Detect which cell encompasses the target text, then output its (x, y) center coordinate. 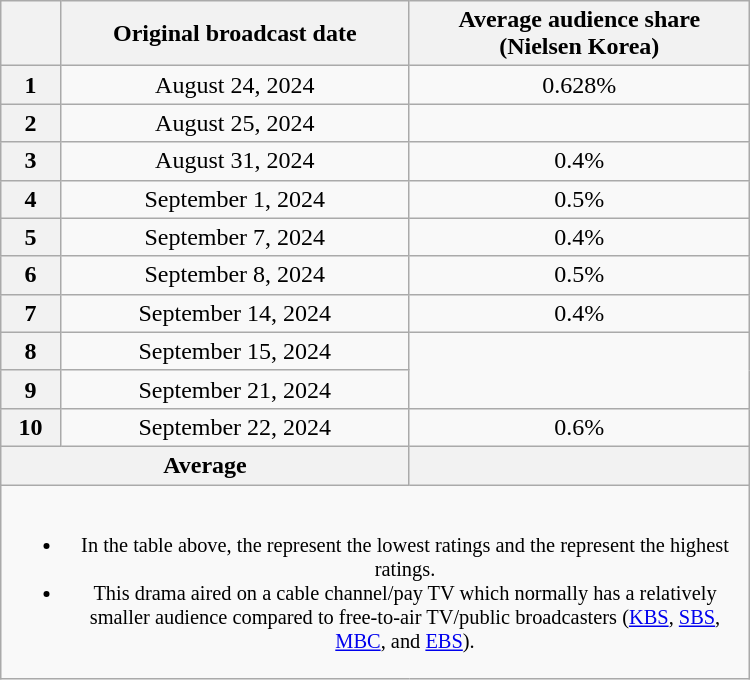
September 22, 2024 (234, 427)
September 21, 2024 (234, 389)
Original broadcast date (234, 34)
August 31, 2024 (234, 161)
Average audience share(Nielsen Korea) (579, 34)
1 (31, 85)
7 (31, 313)
August 25, 2024 (234, 123)
2 (31, 123)
August 24, 2024 (234, 85)
September 7, 2024 (234, 237)
4 (31, 199)
10 (31, 427)
9 (31, 389)
September 1, 2024 (234, 199)
Average (206, 465)
6 (31, 275)
September 14, 2024 (234, 313)
8 (31, 351)
0.628% (579, 85)
5 (31, 237)
0.6% (579, 427)
September 8, 2024 (234, 275)
September 15, 2024 (234, 351)
3 (31, 161)
